From the cell containing the given text, extract its center point as [x, y] coordinate. 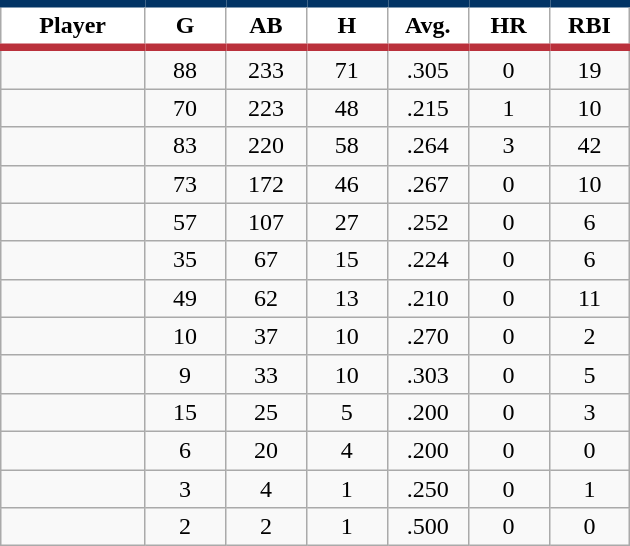
83 [186, 146]
.215 [428, 108]
11 [590, 298]
67 [266, 260]
71 [346, 68]
.267 [428, 184]
73 [186, 184]
46 [346, 184]
220 [266, 146]
233 [266, 68]
35 [186, 260]
57 [186, 222]
48 [346, 108]
88 [186, 68]
.264 [428, 146]
37 [266, 336]
.305 [428, 68]
172 [266, 184]
Player [73, 26]
.210 [428, 298]
9 [186, 374]
42 [590, 146]
25 [266, 412]
13 [346, 298]
.224 [428, 260]
.500 [428, 527]
AB [266, 26]
20 [266, 450]
62 [266, 298]
H [346, 26]
.250 [428, 489]
HR [508, 26]
33 [266, 374]
RBI [590, 26]
49 [186, 298]
.252 [428, 222]
223 [266, 108]
19 [590, 68]
107 [266, 222]
Avg. [428, 26]
27 [346, 222]
.303 [428, 374]
.270 [428, 336]
58 [346, 146]
70 [186, 108]
G [186, 26]
